Capture the cell that displays the provided text and extract its [X, Y] central coordinate. 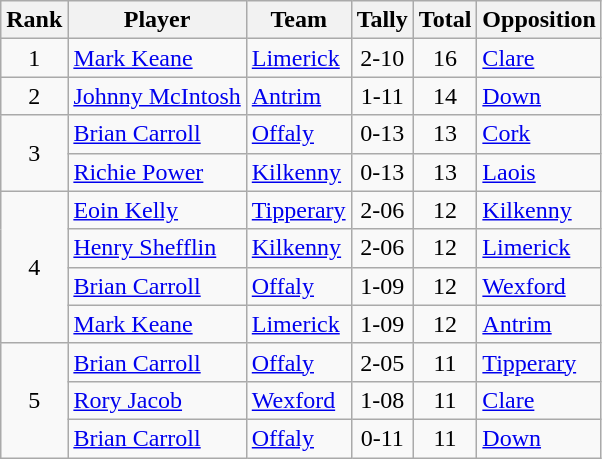
16 [445, 58]
2-10 [382, 58]
4 [34, 267]
Total [445, 20]
2-05 [382, 362]
Tally [382, 20]
Rank [34, 20]
Player [157, 20]
Henry Shefflin [157, 248]
3 [34, 153]
Laois [539, 172]
Eoin Kelly [157, 210]
1-11 [382, 96]
5 [34, 400]
Team [298, 20]
2 [34, 96]
Johnny McIntosh [157, 96]
1-08 [382, 400]
14 [445, 96]
0-11 [382, 438]
Richie Power [157, 172]
Opposition [539, 20]
1 [34, 58]
Cork [539, 134]
Rory Jacob [157, 400]
